Determine the [x, y] coordinate at the center of the cell enclosing the given text.  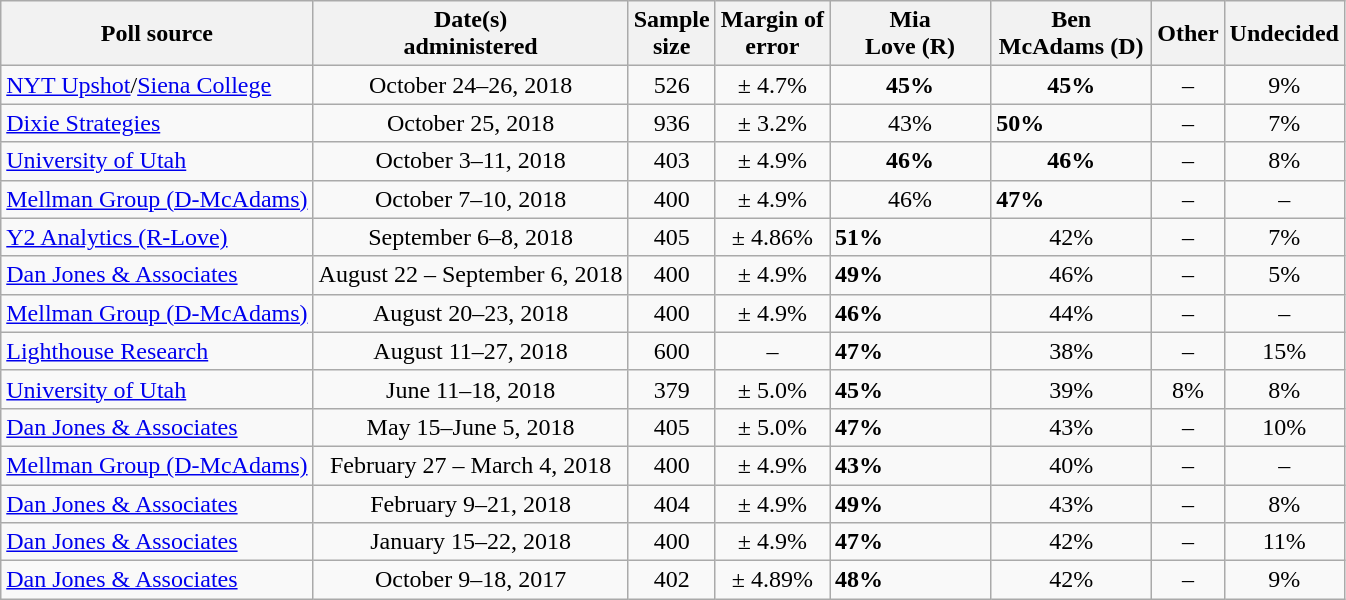
Margin oferror [772, 34]
BenMcAdams (D) [1072, 34]
Poll source [157, 34]
Date(s)administered [470, 34]
January 15–22, 2018 [470, 542]
526 [672, 85]
August 22 – September 6, 2018 [470, 275]
38% [1072, 351]
600 [672, 351]
June 11–18, 2018 [470, 389]
Lighthouse Research [157, 351]
Y2 Analytics (R-Love) [157, 237]
936 [672, 123]
Samplesize [672, 34]
Undecided [1284, 34]
44% [1072, 313]
39% [1072, 389]
5% [1284, 275]
October 25, 2018 [470, 123]
Other [1188, 34]
50% [1072, 123]
51% [910, 237]
August 11–27, 2018 [470, 351]
403 [672, 161]
October 7–10, 2018 [470, 199]
February 27 – March 4, 2018 [470, 465]
± 4.86% [772, 237]
11% [1284, 542]
MiaLove (R) [910, 34]
± 4.7% [772, 85]
15% [1284, 351]
40% [1072, 465]
± 4.89% [772, 580]
10% [1284, 427]
379 [672, 389]
Dixie Strategies [157, 123]
October 3–11, 2018 [470, 161]
February 9–21, 2018 [470, 503]
± 3.2% [772, 123]
August 20–23, 2018 [470, 313]
May 15–June 5, 2018 [470, 427]
September 6–8, 2018 [470, 237]
NYT Upshot/Siena College [157, 85]
48% [910, 580]
October 24–26, 2018 [470, 85]
404 [672, 503]
October 9–18, 2017 [470, 580]
402 [672, 580]
